Determine the [x, y] coordinate at the center of the cell enclosing the given text.  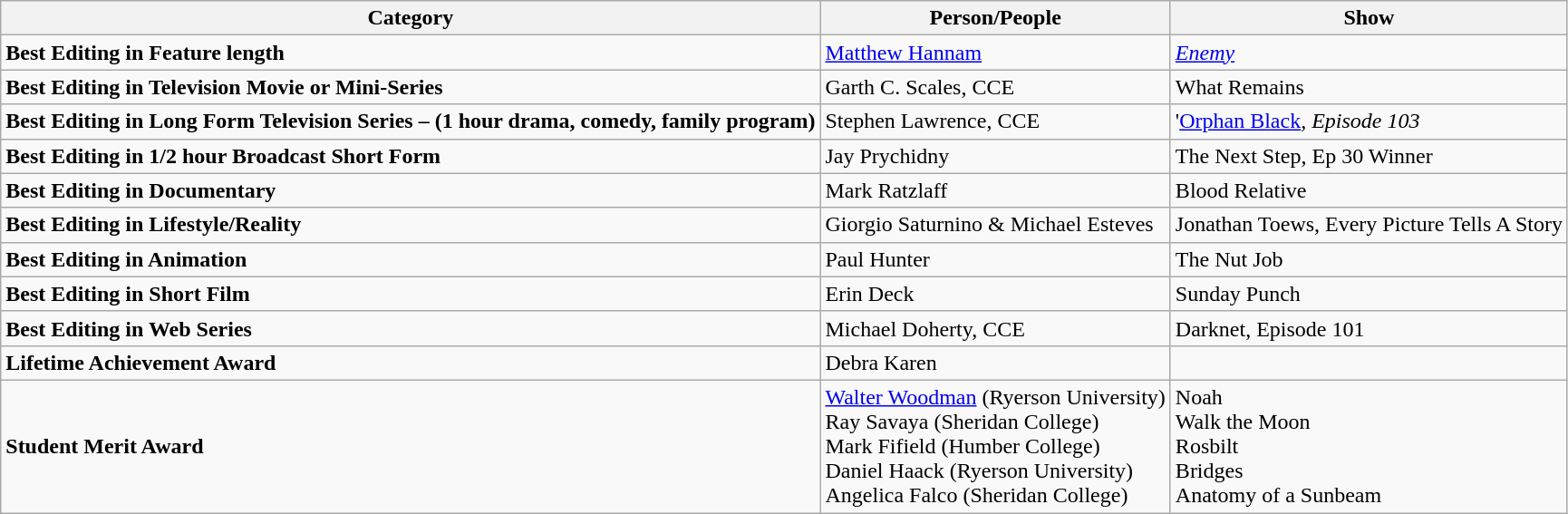
NoahWalk the MoonRosbiltBridgesAnatomy of a Sunbeam [1369, 446]
Best Editing in 1/2 hour Broadcast Short Form [411, 156]
Best Editing in Web Series [411, 328]
Best Editing in Feature length [411, 53]
Lifetime Achievement Award [411, 363]
Garth C. Scales, CCE [995, 87]
'Orphan Black, Episode 103 [1369, 121]
Jay Prychidny [995, 156]
Paul Hunter [995, 259]
The Next Step, Ep 30 Winner [1369, 156]
Blood Relative [1369, 190]
Debra Karen [995, 363]
Matthew Hannam [995, 53]
Best Editing in Lifestyle/Reality [411, 225]
Category [411, 18]
Jonathan Toews, Every Picture Tells A Story [1369, 225]
What Remains [1369, 87]
Best Editing in Animation [411, 259]
Erin Deck [995, 294]
Best Editing in Short Film [411, 294]
The Nut Job [1369, 259]
Student Merit Award [411, 446]
Stephen Lawrence, CCE [995, 121]
Darknet, Episode 101 [1369, 328]
Giorgio Saturnino & Michael Esteves [995, 225]
Mark Ratzlaff [995, 190]
Best Editing in Television Movie or Mini-Series [411, 87]
Enemy [1369, 53]
Sunday Punch [1369, 294]
Michael Doherty, CCE [995, 328]
Person/People [995, 18]
Best Editing in Long Form Television Series – (1 hour drama, comedy, family program) [411, 121]
Show [1369, 18]
Best Editing in Documentary [411, 190]
